Provide the (X, Y) coordinate of the cell's center where the given text is located.  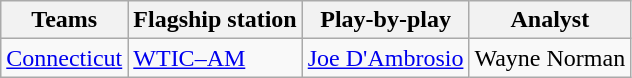
Connecticut (64, 58)
Analyst (550, 20)
Joe D'Ambrosio (386, 58)
WTIC–AM (215, 58)
Wayne Norman (550, 58)
Teams (64, 20)
Flagship station (215, 20)
Play-by-play (386, 20)
